Output the (x, y) coordinate of the center of the cell containing the given text.  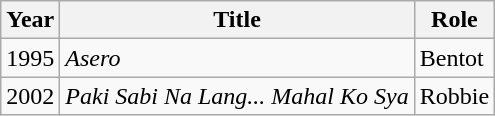
2002 (30, 96)
Paki Sabi Na Lang... Mahal Ko Sya (237, 96)
Asero (237, 58)
Bentot (454, 58)
Year (30, 20)
1995 (30, 58)
Robbie (454, 96)
Title (237, 20)
Role (454, 20)
